Locate the cell with the specified text and output its [x, y] center coordinate. 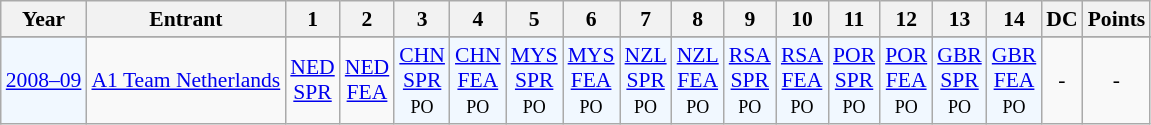
Points [1117, 19]
PORSPRPO [854, 80]
14 [1014, 19]
10 [802, 19]
3 [422, 19]
2008–09 [44, 80]
5 [534, 19]
MYSSPRPO [534, 80]
9 [750, 19]
MYSFEAPO [592, 80]
13 [960, 19]
6 [592, 19]
RSASPRPO [750, 80]
2 [367, 19]
CHNSPRPO [422, 80]
11 [854, 19]
PORFEAPO [906, 80]
8 [698, 19]
1 [312, 19]
GBRSPRPO [960, 80]
CHNFEAPO [478, 80]
GBRFEAPO [1014, 80]
NZLSPRPO [646, 80]
DC [1062, 19]
NZLFEAPO [698, 80]
Year [44, 19]
12 [906, 19]
Entrant [186, 19]
7 [646, 19]
RSAFEAPO [802, 80]
NEDFEA [367, 80]
A1 Team Netherlands [186, 80]
4 [478, 19]
NEDSPR [312, 80]
